Pinpoint the cell where the given text exists, returning its [x, y] midpoint coordinate. 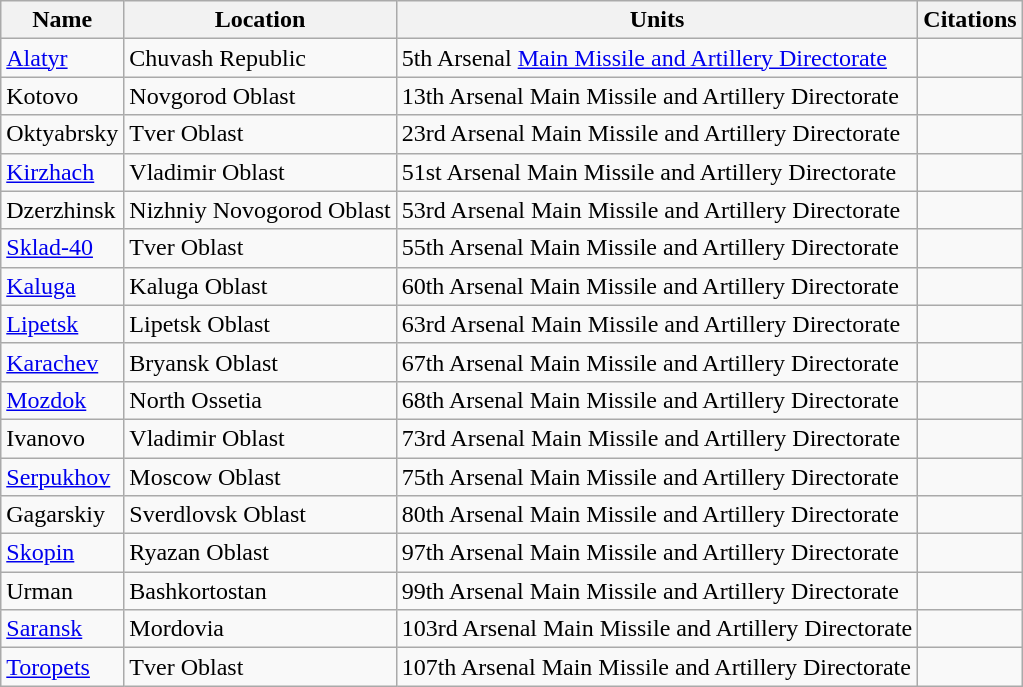
60th Arsenal Main Missile and Artillery Directorate [657, 286]
Bryansk Oblast [260, 362]
103rd Arsenal Main Missile and Artillery Directorate [657, 629]
Lipetsk Oblast [260, 324]
Toropets [62, 667]
Kotovo [62, 96]
Name [62, 20]
68th Arsenal Main Missile and Artillery Directorate [657, 400]
Karachev [62, 362]
Dzerzhinsk [62, 210]
63rd Arsenal Main Missile and Artillery Directorate [657, 324]
Bashkortostan [260, 591]
73rd Arsenal Main Missile and Artillery Directorate [657, 438]
Serpukhov [62, 477]
23rd Arsenal Main Missile and Artillery Directorate [657, 134]
53rd Arsenal Main Missile and Artillery Directorate [657, 210]
Nizhniy Novogorod Oblast [260, 210]
Sverdlovsk Oblast [260, 515]
Oktyabrsky [62, 134]
67th Arsenal Main Missile and Artillery Directorate [657, 362]
Lipetsk [62, 324]
Saransk [62, 629]
80th Arsenal Main Missile and Artillery Directorate [657, 515]
Kaluga [62, 286]
99th Arsenal Main Missile and Artillery Directorate [657, 591]
Skopin [62, 553]
Urman [62, 591]
North Ossetia [260, 400]
Citations [970, 20]
107th Arsenal Main Missile and Artillery Directorate [657, 667]
Chuvash Republic [260, 58]
97th Arsenal Main Missile and Artillery Directorate [657, 553]
Sklad-40 [62, 248]
Mordovia [260, 629]
Alatyr [62, 58]
51st Arsenal Main Missile and Artillery Directorate [657, 172]
Novgorod Oblast [260, 96]
Mozdok [62, 400]
Gagarskiy [62, 515]
Ryazan Oblast [260, 553]
Units [657, 20]
Moscow Oblast [260, 477]
75th Arsenal Main Missile and Artillery Directorate [657, 477]
Location [260, 20]
Kaluga Oblast [260, 286]
Kirzhach [62, 172]
Ivanovo [62, 438]
55th Arsenal Main Missile and Artillery Directorate [657, 248]
13th Arsenal Main Missile and Artillery Directorate [657, 96]
5th Arsenal Main Missile and Artillery Directorate [657, 58]
